Scan for the cell matching the given text and deliver its [X, Y] coordinate at center. 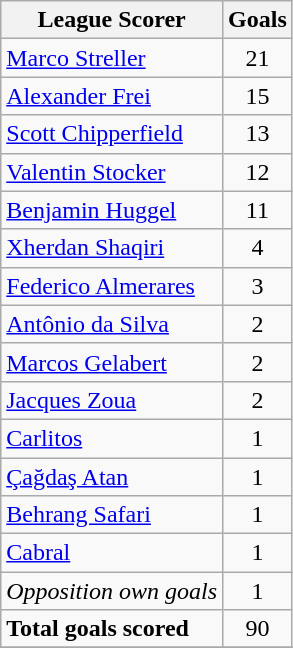
Valentin Stocker [112, 172]
Carlitos [112, 438]
15 [258, 96]
Marco Streller [112, 58]
Behrang Safari [112, 515]
13 [258, 134]
League Scorer [112, 20]
Marcos Gelabert [112, 362]
Antônio da Silva [112, 324]
Çağdaş Atan [112, 477]
4 [258, 248]
Goals [258, 20]
Alexander Frei [112, 96]
Xherdan Shaqiri [112, 248]
Jacques Zoua [112, 400]
Scott Chipperfield [112, 134]
11 [258, 210]
3 [258, 286]
21 [258, 58]
Total goals scored [112, 629]
Cabral [112, 553]
12 [258, 172]
90 [258, 629]
Opposition own goals [112, 591]
Benjamin Huggel [112, 210]
Federico Almerares [112, 286]
